Output the [x, y] coordinate of the center of the cell containing the given text.  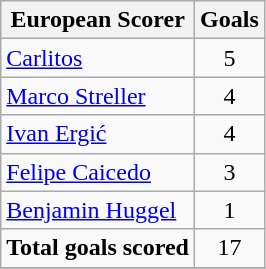
1 [230, 210]
Goals [230, 20]
Felipe Caicedo [98, 172]
3 [230, 172]
Benjamin Huggel [98, 210]
Ivan Ergić [98, 134]
Carlitos [98, 58]
17 [230, 248]
European Scorer [98, 20]
Total goals scored [98, 248]
Marco Streller [98, 96]
5 [230, 58]
